Output the (x, y) coordinate of the center of the cell containing the given text.  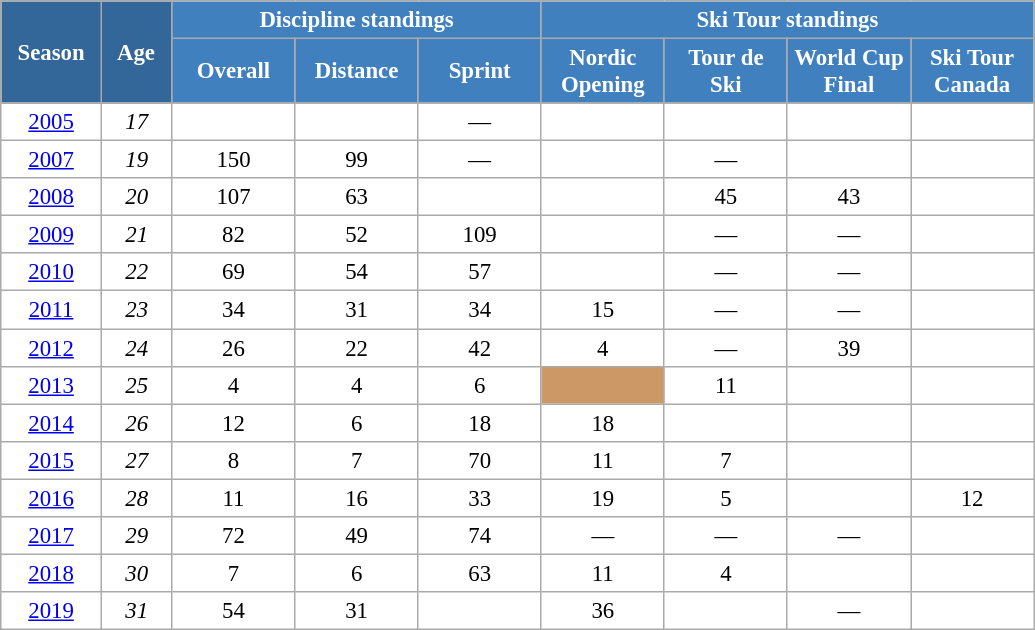
150 (234, 160)
Distance (356, 72)
15 (602, 310)
45 (726, 197)
52 (356, 235)
2019 (52, 611)
NordicOpening (602, 72)
25 (136, 385)
69 (234, 273)
29 (136, 536)
2009 (52, 235)
Sprint (480, 72)
8 (234, 460)
82 (234, 235)
36 (602, 611)
30 (136, 573)
Ski TourCanada (972, 72)
39 (848, 348)
2018 (52, 573)
2011 (52, 310)
42 (480, 348)
27 (136, 460)
Ski Tour standings (787, 20)
109 (480, 235)
Age (136, 52)
16 (356, 498)
2015 (52, 460)
28 (136, 498)
World CupFinal (848, 72)
33 (480, 498)
99 (356, 160)
Overall (234, 72)
17 (136, 122)
2013 (52, 385)
57 (480, 273)
2007 (52, 160)
5 (726, 498)
107 (234, 197)
2017 (52, 536)
2005 (52, 122)
49 (356, 536)
21 (136, 235)
Tour deSki (726, 72)
20 (136, 197)
2016 (52, 498)
24 (136, 348)
2012 (52, 348)
43 (848, 197)
2010 (52, 273)
Discipline standings (356, 20)
72 (234, 536)
2008 (52, 197)
23 (136, 310)
2014 (52, 423)
Season (52, 52)
70 (480, 460)
74 (480, 536)
